From the cell containing the given text, extract its center point as [x, y] coordinate. 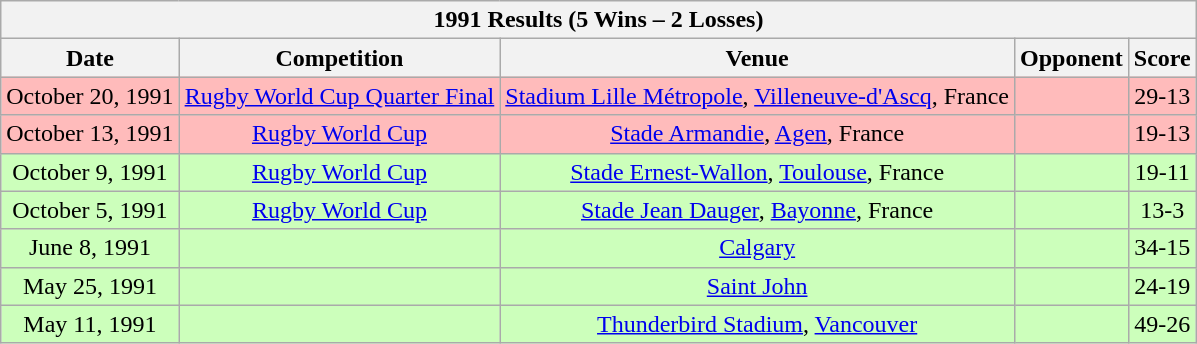
October 9, 1991 [90, 172]
Saint John [758, 286]
Date [90, 58]
19-13 [1162, 134]
Competition [340, 58]
Calgary [758, 248]
June 8, 1991 [90, 248]
Opponent [1072, 58]
October 20, 1991 [90, 96]
Stade Armandie, Agen, France [758, 134]
Stadium Lille Métropole, Villeneuve-d'Ascq, France [758, 96]
Stade Ernest-Wallon, Toulouse, France [758, 172]
Stade Jean Dauger, Bayonne, France [758, 210]
May 11, 1991 [90, 324]
October 5, 1991 [90, 210]
29-13 [1162, 96]
49-26 [1162, 324]
24-19 [1162, 286]
May 25, 1991 [90, 286]
1991 Results (5 Wins – 2 Losses) [598, 20]
Venue [758, 58]
Thunderbird Stadium, Vancouver [758, 324]
October 13, 1991 [90, 134]
19-11 [1162, 172]
Score [1162, 58]
13-3 [1162, 210]
34-15 [1162, 248]
Rugby World Cup Quarter Final [340, 96]
